Return the (x, y) coordinate for the center point of the cell that contains the specified text.  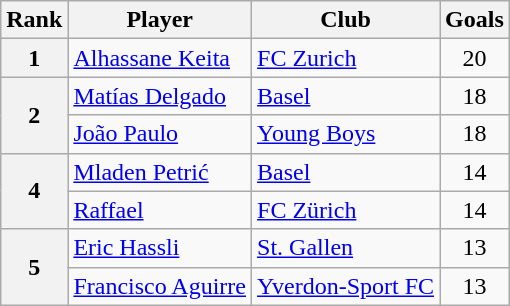
1 (34, 58)
5 (34, 267)
FC Zurich (346, 58)
Francisco Aguirre (160, 286)
Raffael (160, 210)
2 (34, 115)
Young Boys (346, 134)
St. Gallen (346, 248)
Rank (34, 20)
Yverdon-Sport FC (346, 286)
20 (475, 58)
FC Zürich (346, 210)
Matías Delgado (160, 96)
Mladen Petrić (160, 172)
Alhassane Keita (160, 58)
Eric Hassli (160, 248)
Goals (475, 20)
João Paulo (160, 134)
Club (346, 20)
4 (34, 191)
Player (160, 20)
